Capture the cell that displays the provided text and extract its [x, y] central coordinate. 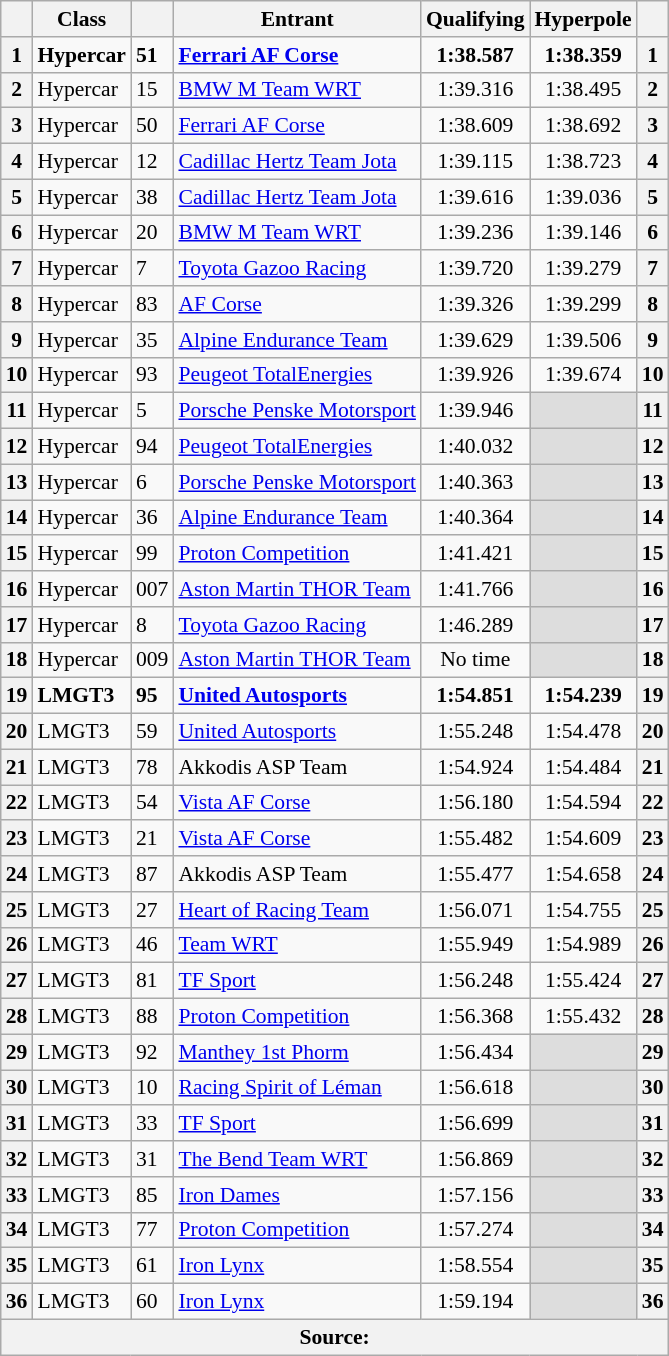
1:39.236 [475, 233]
1:54.924 [475, 767]
1:54.239 [584, 696]
1:40.363 [475, 482]
92 [152, 1052]
1:40.364 [475, 518]
1:56.434 [475, 1052]
1:39.326 [475, 304]
1:38.723 [584, 162]
61 [152, 1266]
46 [152, 945]
Team WRT [297, 945]
59 [152, 732]
No time [475, 660]
78 [152, 767]
Source: [335, 1337]
87 [152, 874]
1:39.720 [475, 269]
1:56.699 [475, 1124]
1:54.658 [584, 874]
54 [152, 803]
1:55.248 [475, 732]
1:56.368 [475, 1017]
1:39.115 [475, 162]
38 [152, 197]
1:56.071 [475, 910]
1:41.421 [475, 554]
1:38.692 [584, 126]
1:56.180 [475, 803]
1:38.587 [475, 55]
99 [152, 554]
1:54.609 [584, 839]
1:39.629 [475, 340]
The Bend Team WRT [297, 1159]
1:46.289 [475, 625]
Qualifying [475, 19]
88 [152, 1017]
1:56.618 [475, 1088]
1:39.616 [475, 197]
83 [152, 304]
1:54.478 [584, 732]
51 [152, 55]
Heart of Racing Team [297, 910]
1:39.279 [584, 269]
1:39.316 [475, 90]
1:54.484 [584, 767]
93 [152, 375]
1:39.674 [584, 375]
1:58.554 [475, 1266]
1:57.274 [475, 1230]
Racing Spirit of Léman [297, 1088]
Manthey 1st Phorm [297, 1052]
Iron Dames [297, 1195]
Class [81, 19]
1:59.194 [475, 1302]
1:56.869 [475, 1159]
Hyperpole [584, 19]
1:55.482 [475, 839]
1:54.755 [584, 910]
1:38.359 [584, 55]
77 [152, 1230]
1:41.766 [475, 589]
1:38.495 [584, 90]
1:55.432 [584, 1017]
1:39.146 [584, 233]
1:55.424 [584, 981]
AF Corse [297, 304]
007 [152, 589]
1:39.506 [584, 340]
1:57.156 [475, 1195]
1:40.032 [475, 447]
1:39.036 [584, 197]
94 [152, 447]
1:54.989 [584, 945]
1:55.477 [475, 874]
81 [152, 981]
009 [152, 660]
1:39.299 [584, 304]
1:39.926 [475, 375]
1:54.851 [475, 696]
1:38.609 [475, 126]
1:54.594 [584, 803]
50 [152, 126]
1:56.248 [475, 981]
95 [152, 696]
1:55.949 [475, 945]
1:39.946 [475, 411]
Entrant [297, 19]
85 [152, 1195]
60 [152, 1302]
